From the cell containing the given text, extract its center point as (x, y) coordinate. 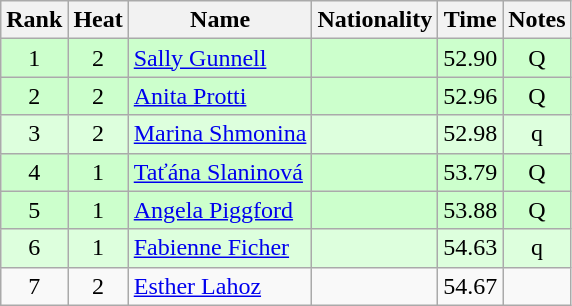
53.79 (470, 172)
Fabienne Ficher (220, 248)
52.90 (470, 58)
Time (470, 20)
Name (220, 20)
52.98 (470, 134)
5 (34, 210)
6 (34, 248)
Heat (98, 20)
Anita Protti (220, 96)
3 (34, 134)
53.88 (470, 210)
4 (34, 172)
Esther Lahoz (220, 286)
Notes (537, 20)
Rank (34, 20)
54.63 (470, 248)
Nationality (375, 20)
7 (34, 286)
Taťána Slaninová (220, 172)
52.96 (470, 96)
54.67 (470, 286)
Marina Shmonina (220, 134)
Angela Piggford (220, 210)
Sally Gunnell (220, 58)
